From the cell containing the given text, extract its center point as [X, Y] coordinate. 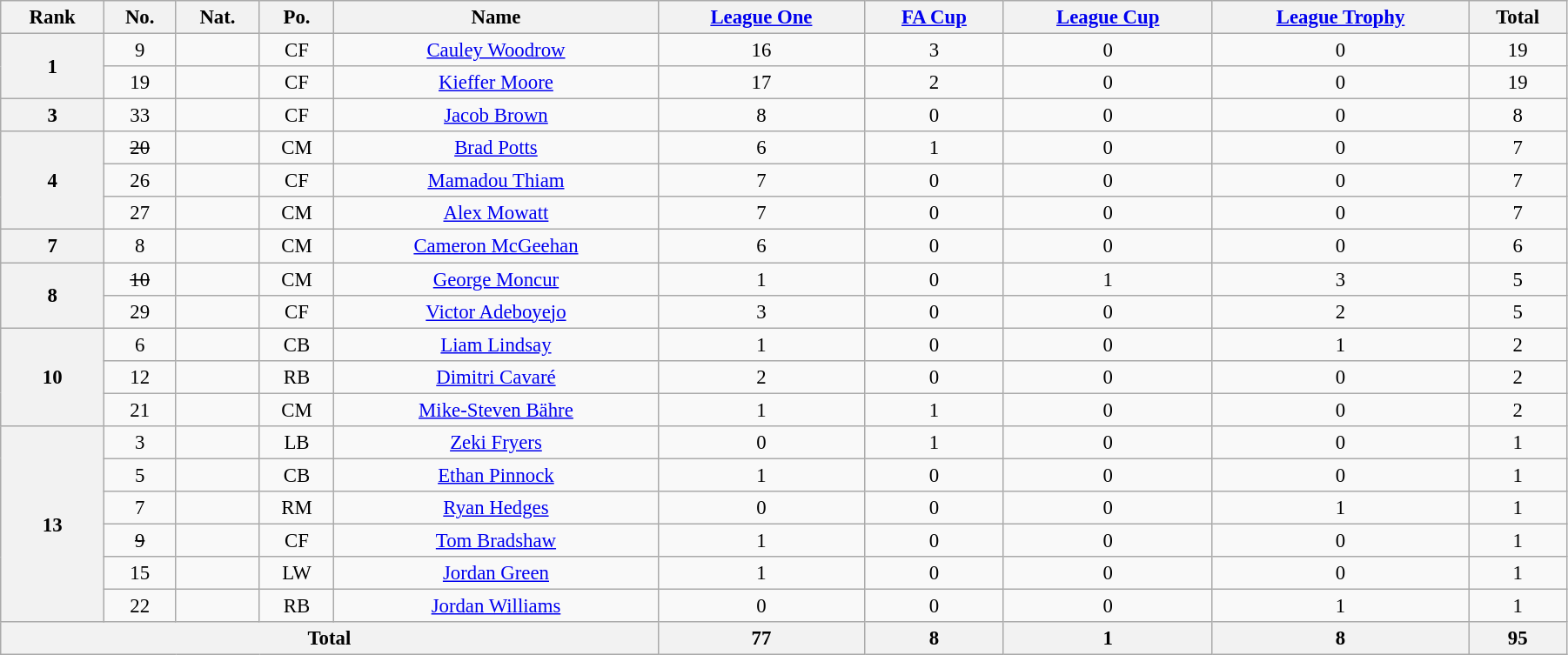
RM [297, 508]
33 [140, 116]
Rank [52, 17]
16 [761, 50]
Cameron McGeehan [496, 246]
Ryan Hedges [496, 508]
Zeki Fryers [496, 443]
Mamadou Thiam [496, 181]
27 [140, 213]
League One [761, 17]
Name [496, 17]
Victor Adeboyejo [496, 311]
League Trophy [1340, 17]
Nat. [218, 17]
13 [52, 525]
Kieffer Moore [496, 83]
22 [140, 606]
Jacob Brown [496, 116]
95 [1518, 638]
26 [140, 181]
Tom Bradshaw [496, 540]
Jordan Williams [496, 606]
17 [761, 83]
No. [140, 17]
League Cup [1108, 17]
Po. [297, 17]
Liam Lindsay [496, 344]
12 [140, 377]
Dimitri Cavaré [496, 377]
Alex Mowatt [496, 213]
21 [140, 410]
FA Cup [935, 17]
Ethan Pinnock [496, 475]
Jordan Green [496, 573]
LB [297, 443]
LW [297, 573]
77 [761, 638]
Cauley Woodrow [496, 50]
Brad Potts [496, 148]
Mike-Steven Bähre [496, 410]
4 [52, 181]
20 [140, 148]
15 [140, 573]
29 [140, 311]
George Moncur [496, 279]
